Output the (X, Y) coordinate of the center of the cell containing the given text.  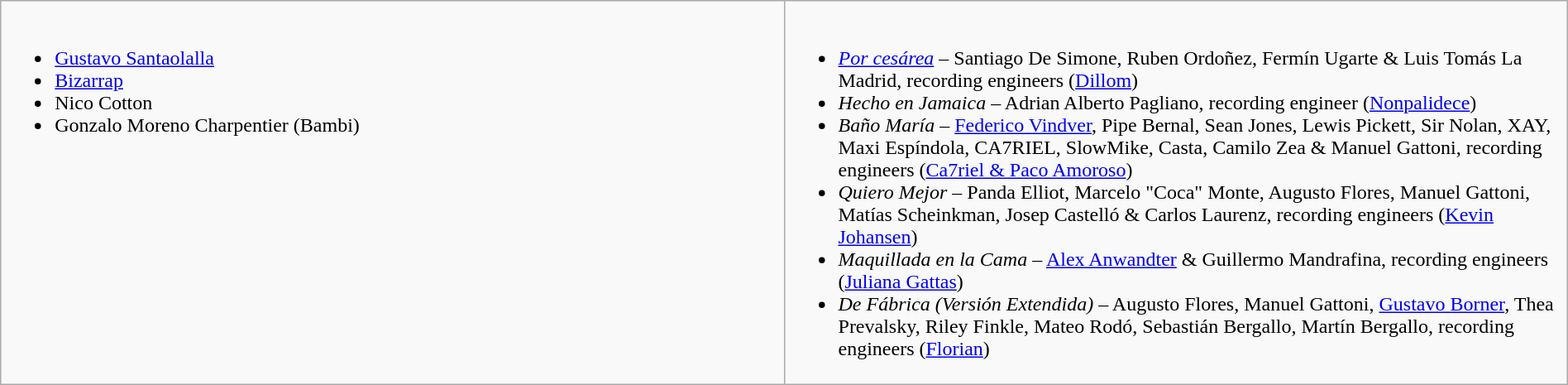
Gustavo SantaolallaBizarrapNico CottonGonzalo Moreno Charpentier (Bambi) (392, 193)
